Determine the [x, y] coordinate at the center of the cell enclosing the given text.  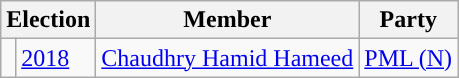
Election [48, 20]
PML (N) [408, 58]
Member [228, 20]
Chaudhry Hamid Hameed [228, 58]
2018 [56, 58]
Party [408, 20]
